Detect which cell encompasses the target text, then output its (x, y) center coordinate. 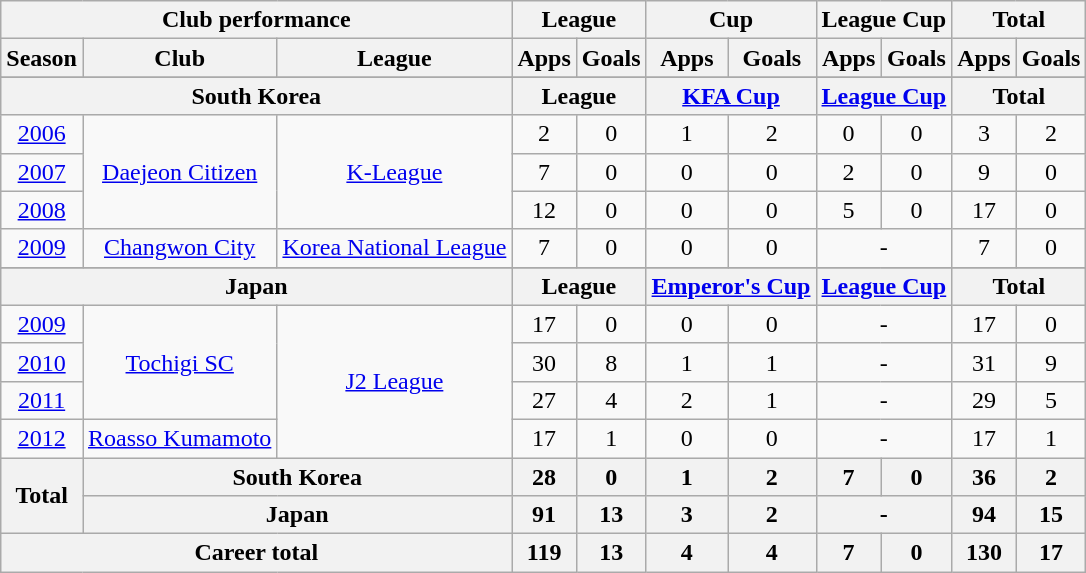
2010 (42, 362)
12 (544, 210)
2011 (42, 400)
91 (544, 515)
Daejeon Citizen (179, 172)
Club performance (256, 20)
29 (984, 400)
2007 (42, 172)
2008 (42, 210)
2006 (42, 134)
Changwon City (179, 248)
KFA Cup (731, 96)
Emperor's Cup (731, 286)
Club (179, 58)
31 (984, 362)
130 (984, 553)
15 (1051, 515)
8 (611, 362)
J2 League (394, 381)
119 (544, 553)
Cup (731, 20)
94 (984, 515)
Roasso Kumamoto (179, 438)
36 (984, 477)
2012 (42, 438)
30 (544, 362)
Tochigi SC (179, 362)
Korea National League (394, 248)
Career total (256, 553)
K-League (394, 172)
27 (544, 400)
28 (544, 477)
Season (42, 58)
